Find where the given text appears and provide that cell's center as [X, Y] coordinate. 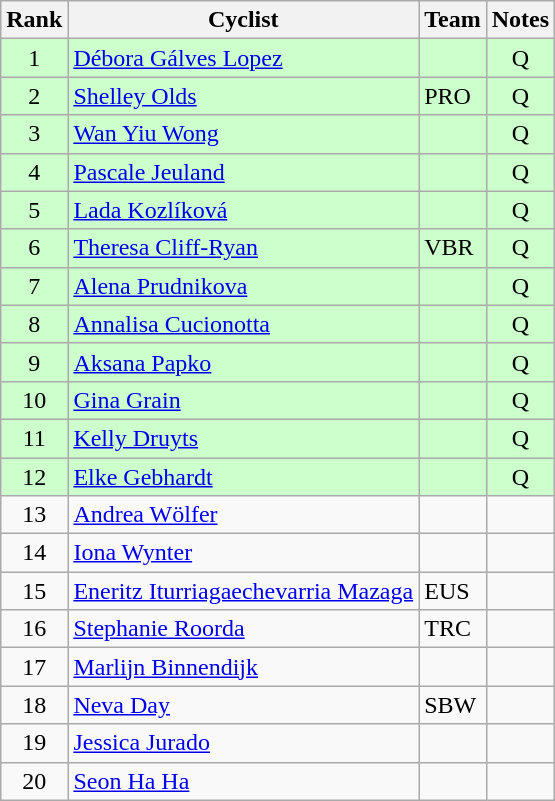
Alena Prudnikova [244, 286]
Annalisa Cucionotta [244, 324]
Iona Wynter [244, 553]
19 [34, 743]
2 [34, 96]
9 [34, 362]
EUS [453, 591]
Gina Grain [244, 400]
8 [34, 324]
Eneritz Iturriagaechevarria Mazaga [244, 591]
Lada Kozlíková [244, 210]
10 [34, 400]
Kelly Druyts [244, 438]
14 [34, 553]
PRO [453, 96]
Pascale Jeuland [244, 172]
TRC [453, 629]
Shelley Olds [244, 96]
6 [34, 248]
Notes [520, 20]
18 [34, 705]
7 [34, 286]
Aksana Papko [244, 362]
1 [34, 58]
16 [34, 629]
Marlijn Binnendijk [244, 667]
20 [34, 781]
Wan Yiu Wong [244, 134]
Seon Ha Ha [244, 781]
SBW [453, 705]
3 [34, 134]
VBR [453, 248]
Rank [34, 20]
12 [34, 477]
Theresa Cliff-Ryan [244, 248]
Stephanie Roorda [244, 629]
15 [34, 591]
Jessica Jurado [244, 743]
Andrea Wölfer [244, 515]
Débora Gálves Lopez [244, 58]
Cyclist [244, 20]
Elke Gebhardt [244, 477]
13 [34, 515]
4 [34, 172]
17 [34, 667]
Team [453, 20]
Neva Day [244, 705]
5 [34, 210]
11 [34, 438]
